Provide the (X, Y) coordinate of the cell's center where the given text is located.  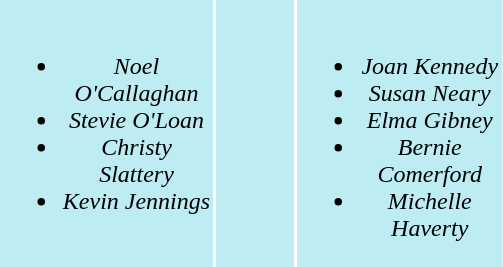
Joan KennedySusan NearyElma GibneyBernie ComerfordMichelle Haverty (400, 134)
Noel O'CallaghanStevie O'LoanChristy SlatteryKevin Jennings (106, 134)
